Pinpoint the cell where the given text exists, returning its [X, Y] midpoint coordinate. 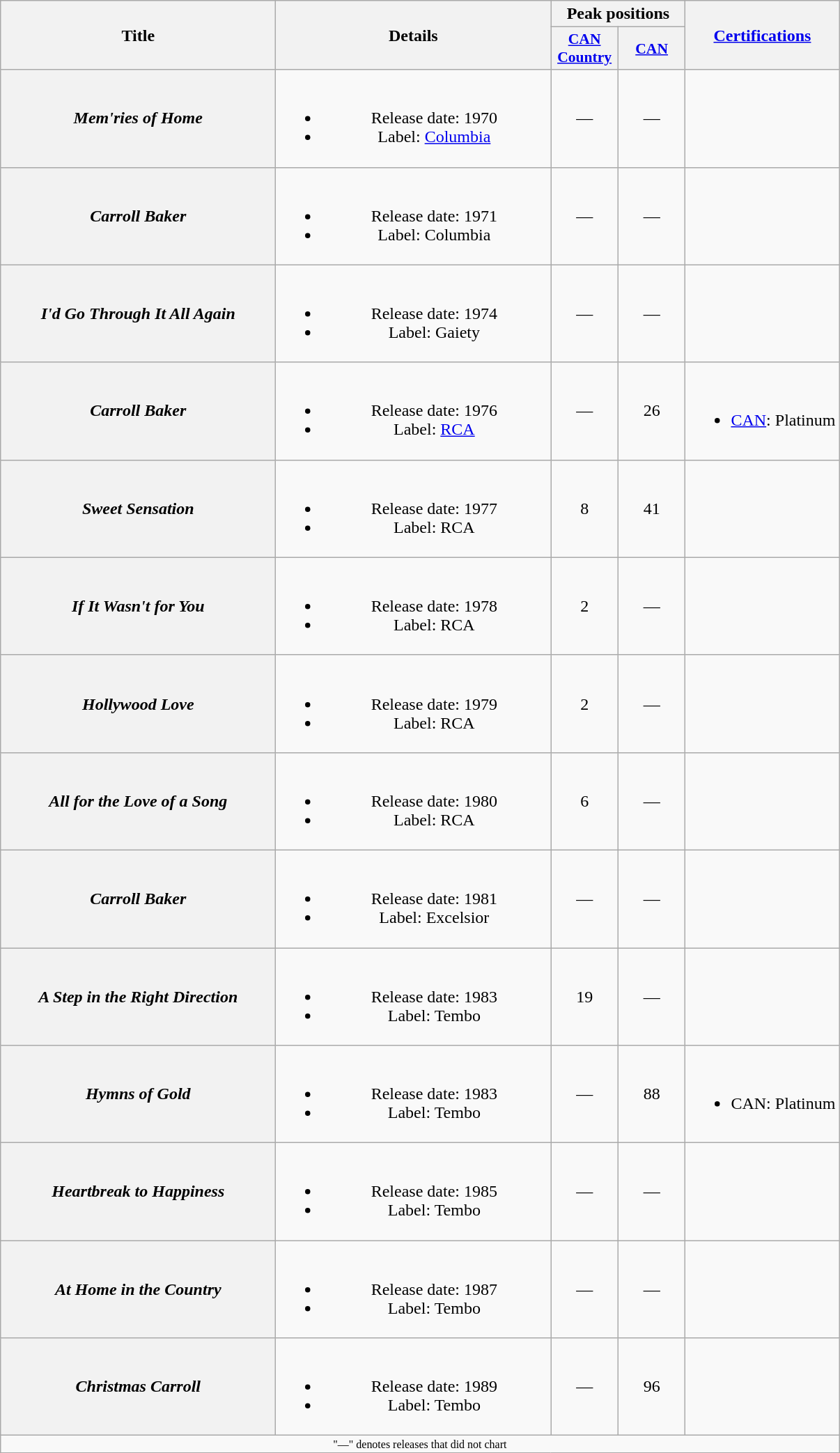
41 [652, 508]
Release date: 1989Label: Tembo [414, 1387]
I'd Go Through It All Again [138, 313]
Release date: 1977Label: RCA [414, 508]
19 [585, 996]
Release date: 1971Label: Columbia [414, 216]
All for the Love of a Song [138, 801]
Release date: 1987Label: Tembo [414, 1289]
Peak positions [619, 14]
Details [414, 35]
Release date: 1985Label: Tembo [414, 1192]
Certifications [762, 35]
CAN [652, 49]
Release date: 1970Label: Columbia [414, 118]
Release date: 1980Label: RCA [414, 801]
Title [138, 35]
Sweet Sensation [138, 508]
Release date: 1979Label: RCA [414, 704]
Mem'ries of Home [138, 118]
6 [585, 801]
8 [585, 508]
Hymns of Gold [138, 1094]
Hollywood Love [138, 704]
26 [652, 411]
At Home in the Country [138, 1289]
If It Wasn't for You [138, 606]
"—" denotes releases that did not chart [420, 1444]
Release date: 1978Label: RCA [414, 606]
Christmas Carroll [138, 1387]
Release date: 1976Label: RCA [414, 411]
A Step in the Right Direction [138, 996]
Release date: 1981Label: Excelsior [414, 899]
88 [652, 1094]
Heartbreak to Happiness [138, 1192]
Release date: 1974Label: Gaiety [414, 313]
96 [652, 1387]
CAN Country [585, 49]
